Pinpoint the cell where the given text exists, returning its (X, Y) midpoint coordinate. 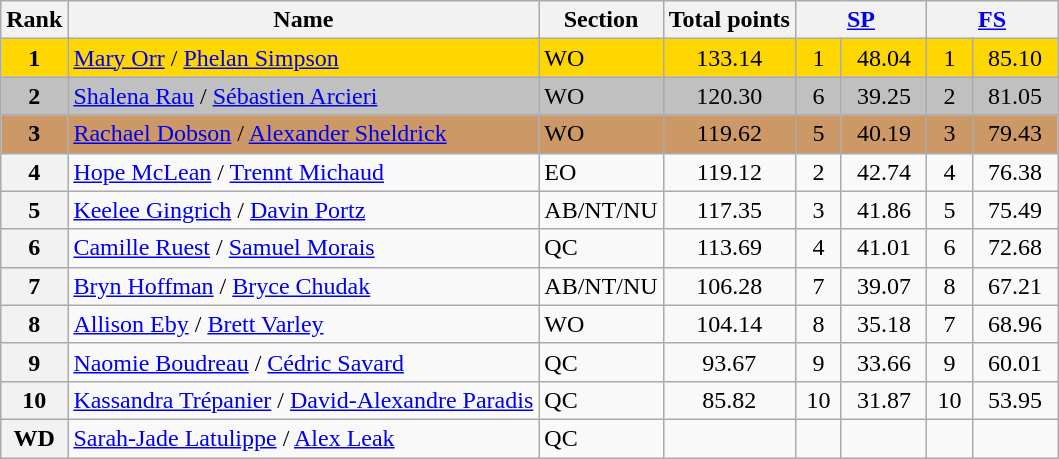
76.38 (1014, 172)
75.49 (1014, 210)
117.35 (729, 210)
133.14 (729, 58)
72.68 (1014, 248)
Section (601, 20)
81.05 (1014, 96)
106.28 (729, 286)
119.62 (729, 134)
93.67 (729, 362)
53.95 (1014, 400)
Camille Ruest / Samuel Morais (304, 248)
Keelee Gingrich / Davin Portz (304, 210)
67.21 (1014, 286)
FS (992, 20)
Kassandra Trépanier / David-Alexandre Paradis (304, 400)
EO (601, 172)
85.82 (729, 400)
85.10 (1014, 58)
42.74 (884, 172)
39.07 (884, 286)
Rank (34, 20)
Rachael Dobson / Alexander Sheldrick (304, 134)
Total points (729, 20)
48.04 (884, 58)
41.86 (884, 210)
Allison Eby / Brett Varley (304, 324)
Shalena Rau / Sébastien Arcieri (304, 96)
SP (860, 20)
35.18 (884, 324)
79.43 (1014, 134)
Naomie Boudreau / Cédric Savard (304, 362)
31.87 (884, 400)
40.19 (884, 134)
60.01 (1014, 362)
119.12 (729, 172)
Hope McLean / Trennt Michaud (304, 172)
33.66 (884, 362)
Mary Orr / Phelan Simpson (304, 58)
104.14 (729, 324)
41.01 (884, 248)
68.96 (1014, 324)
39.25 (884, 96)
WD (34, 438)
Name (304, 20)
120.30 (729, 96)
Bryn Hoffman / Bryce Chudak (304, 286)
Sarah-Jade Latulippe / Alex Leak (304, 438)
113.69 (729, 248)
